Capture the cell that displays the provided text and extract its [X, Y] central coordinate. 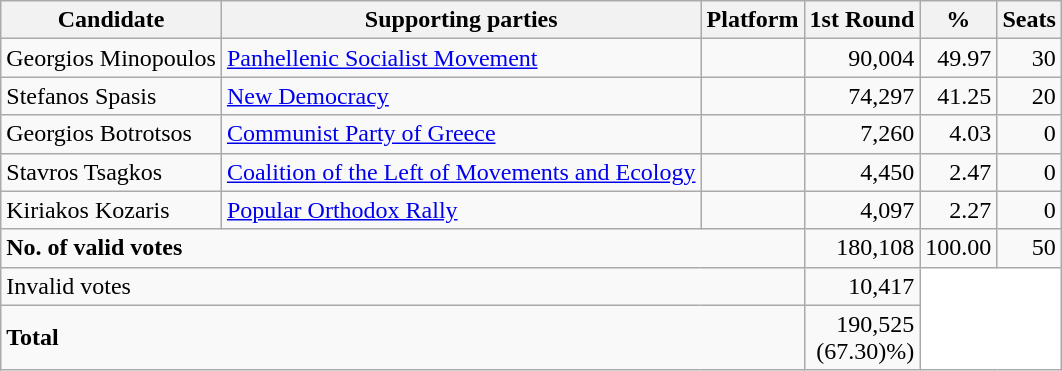
2.47 [958, 172]
30 [1029, 58]
20 [1029, 96]
41.25 [958, 96]
50 [1029, 248]
Stavros Tsagkos [112, 172]
Coalition of the Left of Movements and Ecology [461, 172]
Platform [752, 20]
10,417 [862, 286]
Invalid votes [402, 286]
100.00 [958, 248]
% [958, 20]
Communist Party of Greece [461, 134]
180,108 [862, 248]
Popular Orthodox Rally [461, 210]
Total [402, 338]
4,450 [862, 172]
Georgios Minopoulos [112, 58]
Stefanos Spasis [112, 96]
Seats [1029, 20]
7,260 [862, 134]
90,004 [862, 58]
1st Round [862, 20]
Supporting parties [461, 20]
49.97 [958, 58]
Georgios Botrotsos [112, 134]
74,297 [862, 96]
4,097 [862, 210]
New Democracy [461, 96]
Panhellenic Socialist Movement [461, 58]
2.27 [958, 210]
Candidate [112, 20]
4.03 [958, 134]
No. of valid votes [402, 248]
Kiriakos Kozaris [112, 210]
190,525(67.30)%) [862, 338]
